Determine the [x, y] coordinate at the center of the cell enclosing the given text.  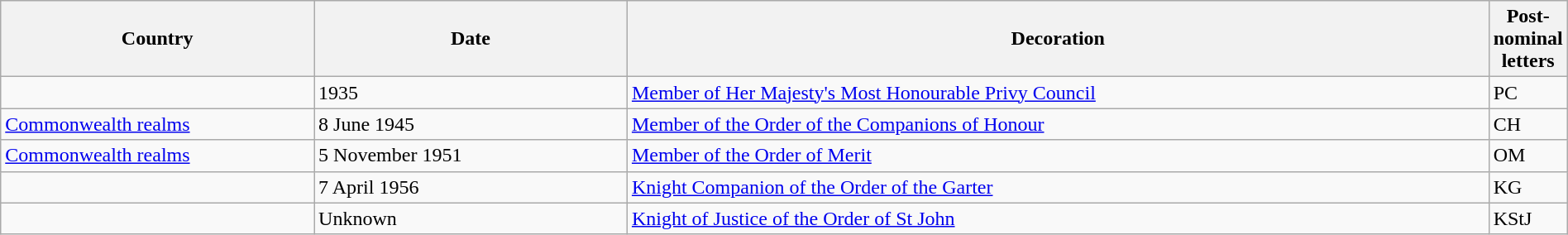
1935 [471, 93]
Member of the Order of the Companions of Honour [1058, 124]
Unknown [471, 218]
Country [157, 39]
Decoration [1058, 39]
7 April 1956 [471, 187]
Member of Her Majesty's Most Honourable Privy Council [1058, 93]
PC [1528, 93]
Date [471, 39]
Member of the Order of Merit [1058, 156]
KG [1528, 187]
Post-nominal letters [1528, 39]
5 November 1951 [471, 156]
Knight Companion of the Order of the Garter [1058, 187]
8 June 1945 [471, 124]
Knight of Justice of the Order of St John [1058, 218]
CH [1528, 124]
OM [1528, 156]
KStJ [1528, 218]
